Search for the cell housing the specified text and yield its [X, Y] center coordinate. 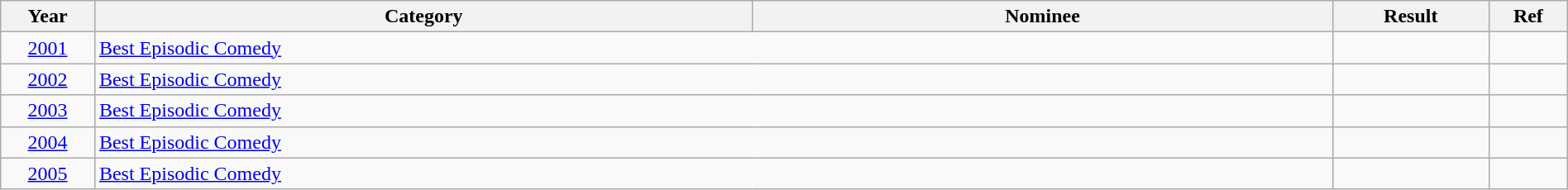
Result [1411, 17]
Ref [1528, 17]
2003 [48, 111]
Year [48, 17]
2005 [48, 173]
2002 [48, 79]
Category [423, 17]
Nominee [1042, 17]
2001 [48, 48]
2004 [48, 142]
